Determine the [x, y] coordinate at the center of the cell enclosing the given text.  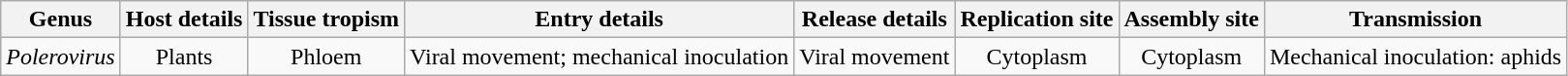
Transmission [1415, 19]
Genus [60, 19]
Polerovirus [60, 57]
Tissue tropism [326, 19]
Host details [184, 19]
Assembly site [1191, 19]
Viral movement [875, 57]
Viral movement; mechanical inoculation [600, 57]
Replication site [1036, 19]
Release details [875, 19]
Plants [184, 57]
Entry details [600, 19]
Phloem [326, 57]
Mechanical inoculation: aphids [1415, 57]
